Scan for the cell matching the given text and deliver its [X, Y] coordinate at center. 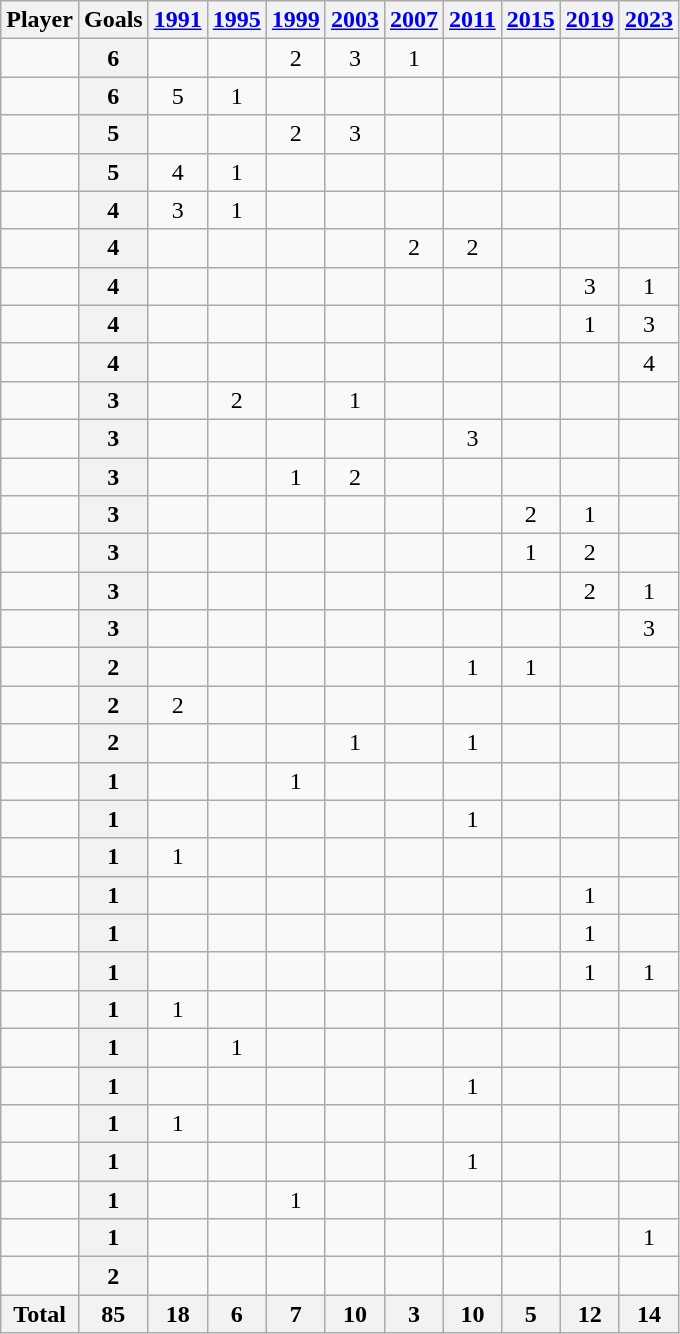
1995 [236, 20]
2023 [648, 20]
7 [296, 1314]
Total [40, 1314]
2011 [473, 20]
2003 [354, 20]
18 [178, 1314]
14 [648, 1314]
1991 [178, 20]
85 [113, 1314]
2007 [414, 20]
1999 [296, 20]
12 [590, 1314]
2015 [530, 20]
Player [40, 20]
Goals [113, 20]
2019 [590, 20]
